Detect which cell encompasses the target text, then output its (X, Y) center coordinate. 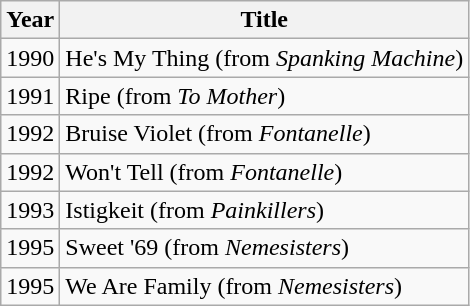
1991 (30, 96)
Istigkeit (from Painkillers) (264, 210)
Bruise Violet (from Fontanelle) (264, 134)
Year (30, 20)
We Are Family (from Nemesisters) (264, 286)
Ripe (from To Mother) (264, 96)
Won't Tell (from Fontanelle) (264, 172)
Title (264, 20)
He's My Thing (from Spanking Machine) (264, 58)
1993 (30, 210)
Sweet '69 (from Nemesisters) (264, 248)
1990 (30, 58)
